Output the [x, y] coordinate of the center of the cell containing the given text.  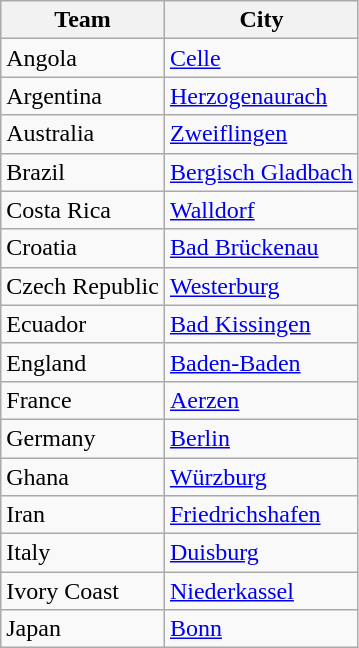
Australia [83, 134]
Team [83, 20]
Costa Rica [83, 210]
Brazil [83, 172]
Würzburg [261, 477]
England [83, 362]
Herzogenaurach [261, 96]
Croatia [83, 248]
Ecuador [83, 324]
Westerburg [261, 286]
Aerzen [261, 400]
Czech Republic [83, 286]
Italy [83, 553]
Japan [83, 629]
Zweiflingen [261, 134]
City [261, 20]
Bonn [261, 629]
Niederkassel [261, 591]
Walldorf [261, 210]
France [83, 400]
Bad Brückenau [261, 248]
Iran [83, 515]
Friedrichshafen [261, 515]
Berlin [261, 438]
Argentina [83, 96]
Ghana [83, 477]
Angola [83, 58]
Baden-Baden [261, 362]
Ivory Coast [83, 591]
Duisburg [261, 553]
Germany [83, 438]
Bad Kissingen [261, 324]
Bergisch Gladbach [261, 172]
Celle [261, 58]
